Determine the [x, y] coordinate at the center of the cell enclosing the given text.  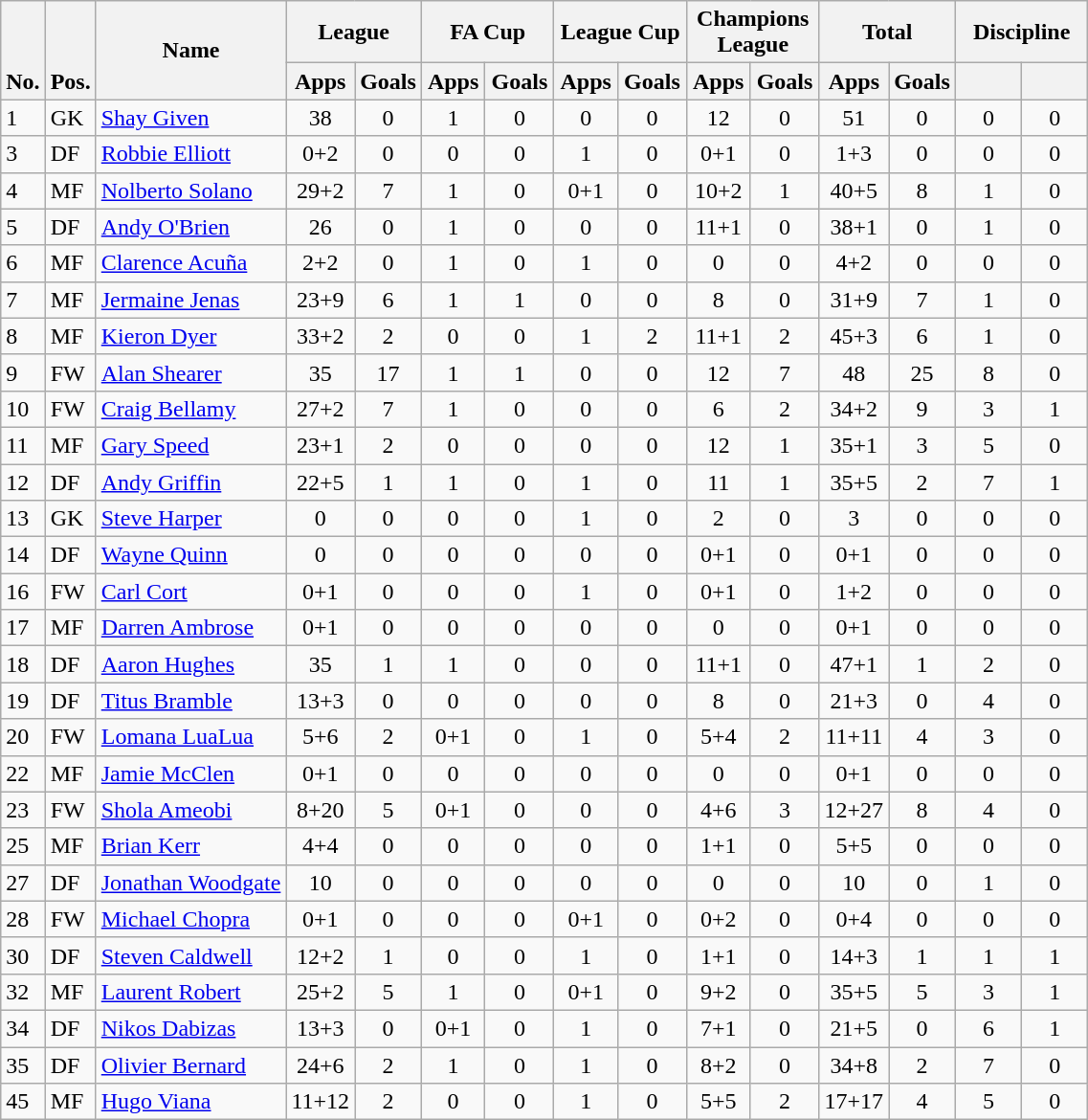
Darren Ambrose [191, 628]
29+2 [321, 190]
Jermaine Jenas [191, 300]
League Cup [620, 33]
Michael Chopra [191, 919]
5+4 [718, 737]
Carl Cort [191, 592]
Olivier Bernard [191, 1065]
10+2 [718, 190]
16 [23, 592]
Robbie Elliott [191, 154]
17+17 [854, 1102]
35+1 [854, 445]
4+4 [321, 846]
22 [23, 773]
30 [23, 955]
26 [321, 227]
Name [191, 50]
Hugo Viana [191, 1102]
27+2 [321, 409]
22+5 [321, 482]
21+3 [854, 701]
Jamie McClen [191, 773]
Gary Speed [191, 445]
Andy Griffin [191, 482]
9+2 [718, 992]
32 [23, 992]
13 [23, 519]
25+2 [321, 992]
Lomana LuaLua [191, 737]
14+3 [854, 955]
5+6 [321, 737]
Titus Bramble [191, 701]
14 [23, 555]
45 [23, 1102]
11+11 [854, 737]
FA Cup [488, 33]
League [354, 33]
Nolberto Solano [191, 190]
45+3 [854, 336]
0+4 [854, 919]
38 [321, 118]
Steven Caldwell [191, 955]
8+2 [718, 1065]
Pos. [71, 50]
51 [854, 118]
40+5 [854, 190]
Discipline [1022, 33]
Nikos Dabizas [191, 1028]
27 [23, 883]
4+2 [854, 263]
Wayne Quinn [191, 555]
31+9 [854, 300]
Craig Bellamy [191, 409]
Brian Kerr [191, 846]
Aaron Hughes [191, 664]
Andy O'Brien [191, 227]
19 [23, 701]
Shay Given [191, 118]
47+1 [854, 664]
11+12 [321, 1102]
34+8 [854, 1065]
7+1 [718, 1028]
12+2 [321, 955]
2+2 [321, 263]
38+1 [854, 227]
Shola Ameobi [191, 810]
No. [23, 50]
8+20 [321, 810]
Alan Shearer [191, 372]
23 [23, 810]
23+9 [321, 300]
Jonathan Woodgate [191, 883]
Steve Harper [191, 519]
Champions League [752, 33]
Kieron Dyer [191, 336]
48 [854, 372]
21+5 [854, 1028]
34+2 [854, 409]
Total [887, 33]
4+6 [718, 810]
1+2 [854, 592]
24+6 [321, 1065]
20 [23, 737]
1+3 [854, 154]
18 [23, 664]
Laurent Robert [191, 992]
23+1 [321, 445]
33+2 [321, 336]
34 [23, 1028]
28 [23, 919]
12+27 [854, 810]
Clarence Acuña [191, 263]
